Scan for the cell matching the given text and deliver its [x, y] coordinate at center. 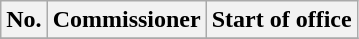
Start of office [282, 20]
Commissioner [126, 20]
No. [24, 20]
